Determine the (X, Y) coordinate at the center of the cell enclosing the given text.  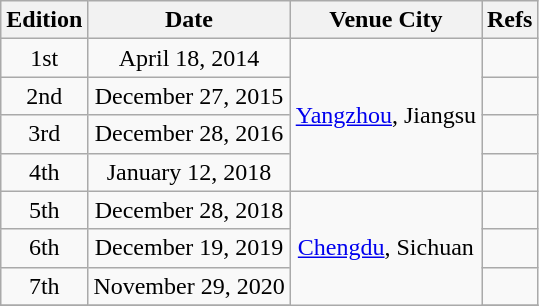
January 12, 2018 (189, 172)
December 27, 2015 (189, 96)
Edition (44, 20)
Venue City (386, 20)
Yangzhou, Jiangsu (386, 115)
Chengdu, Sichuan (386, 248)
Refs (510, 20)
5th (44, 210)
7th (44, 286)
April 18, 2014 (189, 58)
6th (44, 248)
3rd (44, 134)
December 19, 2019 (189, 248)
1st (44, 58)
December 28, 2016 (189, 134)
2nd (44, 96)
December 28, 2018 (189, 210)
November 29, 2020 (189, 286)
4th (44, 172)
Date (189, 20)
